Return [x, y] of the center of cell containing provided text 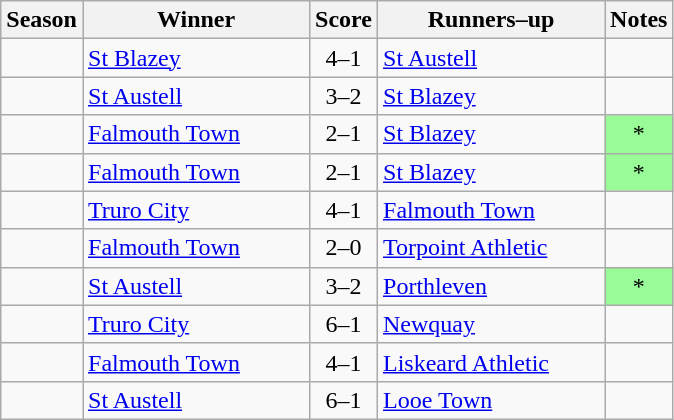
Torpoint Athletic [492, 248]
Liskeard Athletic [492, 362]
Runners–up [492, 20]
Season [42, 20]
Score [344, 20]
2–0 [344, 248]
Winner [196, 20]
Newquay [492, 324]
Notes [639, 20]
Looe Town [492, 400]
Porthleven [492, 286]
